Return the (X, Y) coordinate for the center point of the cell that contains the specified text.  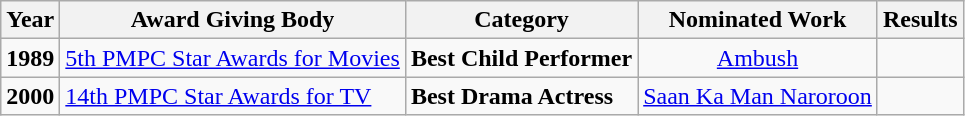
Ambush (758, 58)
Saan Ka Man Naroroon (758, 96)
Best Child Performer (521, 58)
5th PMPC Star Awards for Movies (233, 58)
Award Giving Body (233, 20)
2000 (30, 96)
Best Drama Actress (521, 96)
Category (521, 20)
Nominated Work (758, 20)
1989 (30, 58)
Results (920, 20)
Year (30, 20)
14th PMPC Star Awards for TV (233, 96)
